Locate the cell with the specified text and output its [x, y] center coordinate. 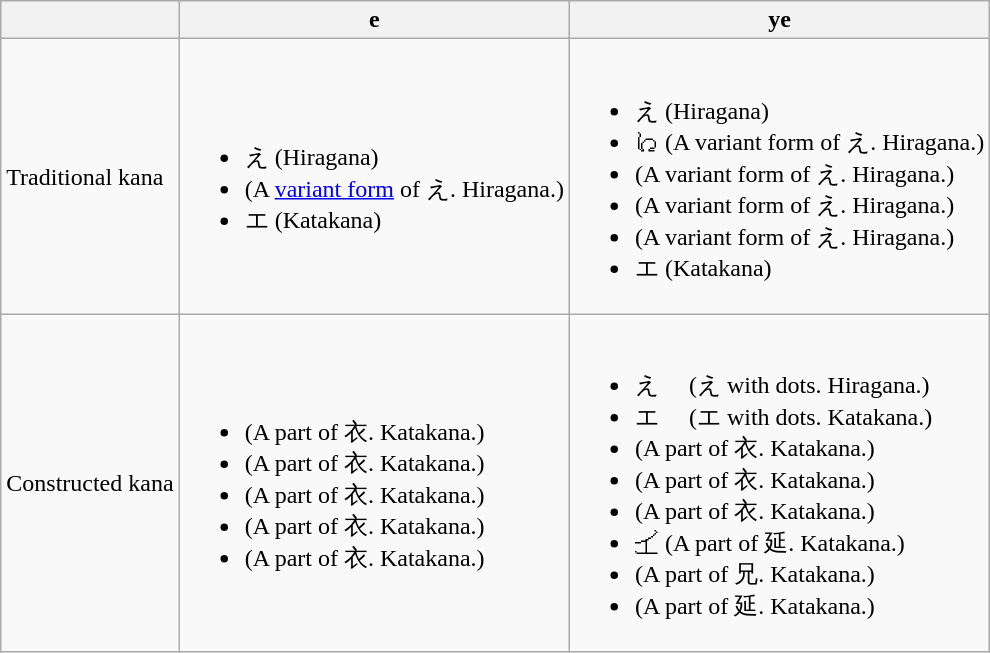
e [374, 20]
Constructed kana [90, 483]
ye [779, 20]
(A part of 衣. Katakana.) (A part of 衣. Katakana.) (A part of 衣. Katakana.) (A part of 衣. Katakana.) (A part of 衣. Katakana.) [374, 483]
Traditional kana [90, 176]
え (Hiragana) (A variant form of え. Hiragana.)エ (Katakana) [374, 176]
